Capture the cell that displays the provided text and extract its [X, Y] central coordinate. 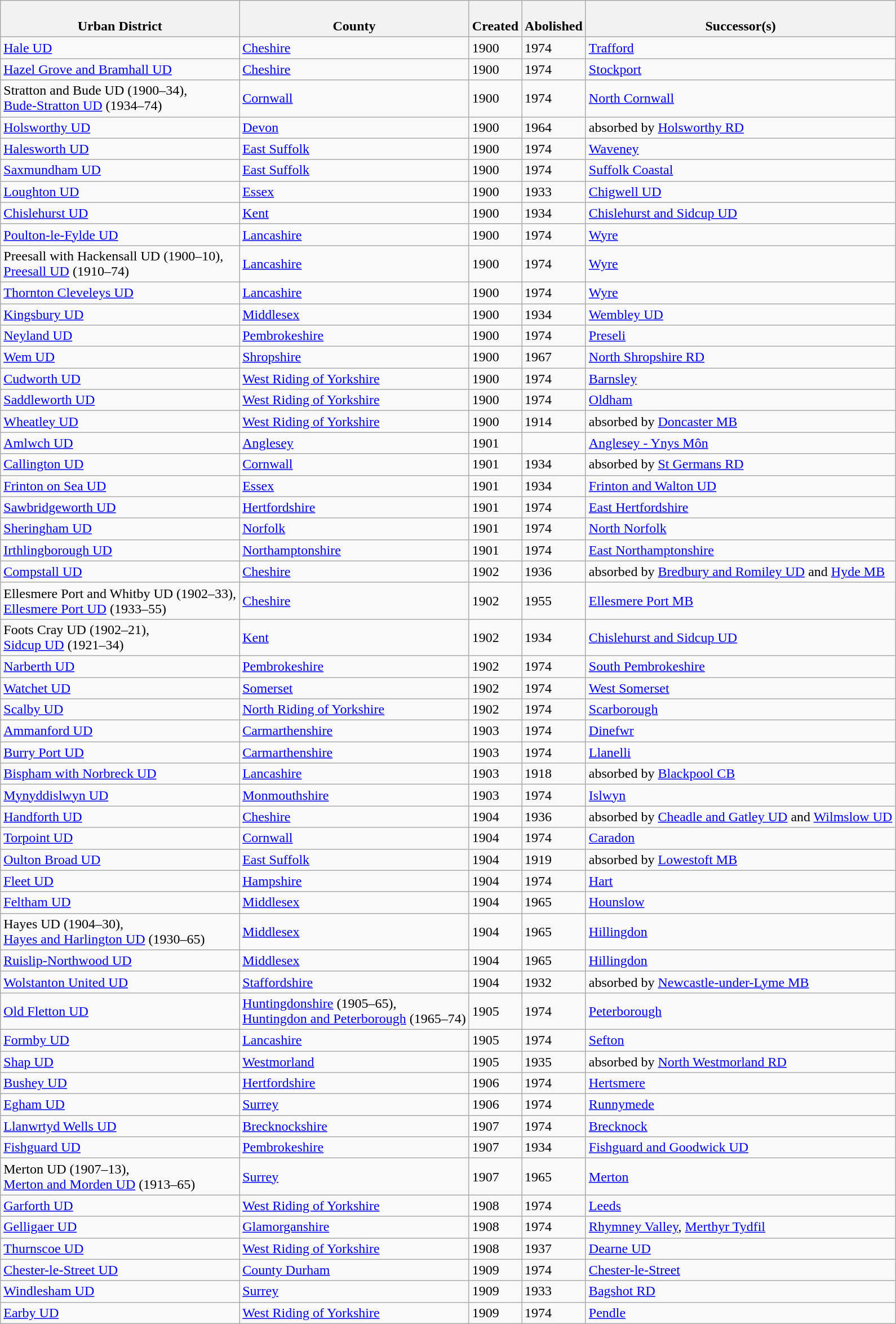
Glamorganshire [354, 1227]
Sefton [740, 1040]
absorbed by Doncaster MB [740, 422]
1964 [554, 127]
Chester-le-Street [740, 1270]
Wembley UD [740, 314]
Preesall with Hackensall UD (1900–10),Preesall UD (1910–74) [120, 264]
Successor(s) [740, 19]
Hertsmere [740, 1083]
Stockport [740, 69]
Chislehurst UD [120, 213]
Halesworth UD [120, 149]
Pendle [740, 1313]
Saddleworth UD [120, 400]
Somerset [354, 688]
Huntingdonshire (1905–65),Huntingdon and Peterborough (1965–74) [354, 1011]
Dearne UD [740, 1248]
Abolished [554, 19]
Norfolk [354, 529]
Saxmundham UD [120, 170]
1914 [554, 422]
Ellesmere Port and Whitby UD (1902–33),Ellesmere Port UD (1933–55) [120, 601]
Kingsbury UD [120, 314]
Chigwell UD [740, 192]
Bushey UD [120, 1083]
Anglesey [354, 443]
Brecknock [740, 1126]
Windlesham UD [120, 1291]
Northamptonshire [354, 550]
Ellesmere Port MB [740, 601]
Hayes UD (1904–30),Hayes and Harlington UD (1930–65) [120, 931]
1919 [554, 860]
Wem UD [120, 357]
Irthlingborough UD [120, 550]
Hart [740, 881]
Llanwrtyd Wells UD [120, 1126]
Sawbridgeworth UD [120, 507]
Brecknockshire [354, 1126]
South Pembrokeshire [740, 666]
Fishguard and Goodwick UD [740, 1148]
East Northamptonshire [740, 550]
1932 [554, 982]
Thurnscoe UD [120, 1248]
1955 [554, 601]
Oulton Broad UD [120, 860]
Runnymede [740, 1105]
Merton [740, 1177]
Caradon [740, 838]
Bispham with Norbreck UD [120, 774]
Hale UD [120, 48]
North Norfolk [740, 529]
Handforth UD [120, 817]
Fishguard UD [120, 1148]
Burry Port UD [120, 752]
Frinton on Sea UD [120, 486]
absorbed by Holsworthy RD [740, 127]
Westmorland [354, 1061]
Peterborough [740, 1011]
Hazel Grove and Bramhall UD [120, 69]
Compstall UD [120, 572]
absorbed by St Germans RD [740, 464]
Shropshire [354, 357]
Ammanford UD [120, 731]
absorbed by North Westmorland RD [740, 1061]
County Durham [354, 1270]
Holsworthy UD [120, 127]
Egham UD [120, 1105]
Created [495, 19]
Llanelli [740, 752]
Trafford [740, 48]
Devon [354, 127]
Thornton Cleveleys UD [120, 293]
Poulton-le-Fylde UD [120, 234]
Shap UD [120, 1061]
Chester-le-Street UD [120, 1270]
Foots Cray UD (1902–21),Sidcup UD (1921–34) [120, 637]
Urban District [120, 19]
absorbed by Lowestoft MB [740, 860]
absorbed by Cheadle and Gatley UD and Wilmslow UD [740, 817]
Ruislip-Northwood UD [120, 960]
Oldham [740, 400]
Hounslow [740, 902]
County [354, 19]
1918 [554, 774]
Neyland UD [120, 336]
Formby UD [120, 1040]
Amlwch UD [120, 443]
Dinefwr [740, 731]
1937 [554, 1248]
Old Fletton UD [120, 1011]
Mynyddislwyn UD [120, 795]
Leeds [740, 1206]
North Shropshire RD [740, 357]
Garforth UD [120, 1206]
Stratton and Bude UD (1900–34),Bude-Stratton UD (1934–74) [120, 98]
Watchet UD [120, 688]
Monmouthshire [354, 795]
Narberth UD [120, 666]
North Cornwall [740, 98]
Scalby UD [120, 710]
Earby UD [120, 1313]
Preseli [740, 336]
Fleet UD [120, 881]
Sheringham UD [120, 529]
Wheatley UD [120, 422]
Torpoint UD [120, 838]
Bagshot RD [740, 1291]
Rhymney Valley, Merthyr Tydfil [740, 1227]
Barnsley [740, 379]
Islwyn [740, 795]
Waveney [740, 149]
Frinton and Walton UD [740, 486]
West Somerset [740, 688]
Hampshire [354, 881]
absorbed by Newcastle-under-Lyme MB [740, 982]
Gelligaer UD [120, 1227]
Cudworth UD [120, 379]
Anglesey - Ynys Môn [740, 443]
1935 [554, 1061]
North Riding of Yorkshire [354, 710]
absorbed by Blackpool CB [740, 774]
Feltham UD [120, 902]
absorbed by Bredbury and Romiley UD and Hyde MB [740, 572]
1967 [554, 357]
Scarborough [740, 710]
Callington UD [120, 464]
East Hertfordshire [740, 507]
Loughton UD [120, 192]
Suffolk Coastal [740, 170]
Wolstanton United UD [120, 982]
Merton UD (1907–13),Merton and Morden UD (1913–65) [120, 1177]
Staffordshire [354, 982]
